Output the (x, y) coordinate of the center of the cell containing the given text.  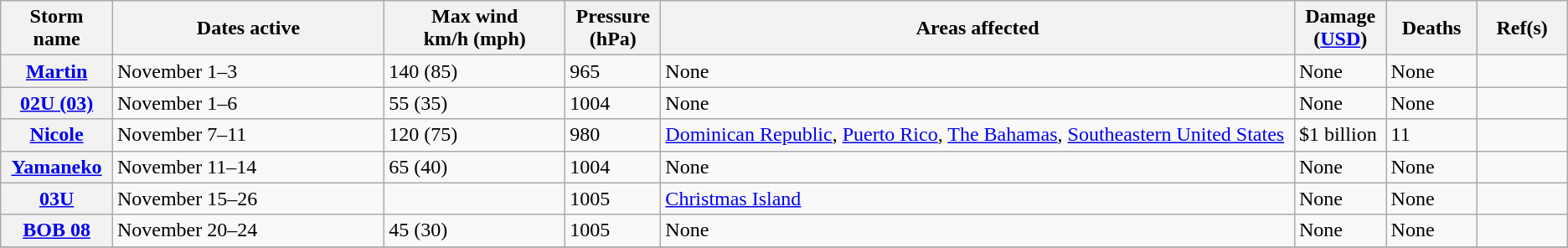
November 11–14 (248, 167)
65 (40) (475, 167)
55 (35) (475, 103)
Martin (57, 71)
Storm name (57, 28)
Ref(s) (1522, 28)
Pressure(hPa) (613, 28)
11 (1431, 135)
140 (85) (475, 71)
03U (57, 199)
November 15–26 (248, 199)
Yamaneko (57, 167)
November 20–24 (248, 230)
Areas affected (978, 28)
Christmas Island (978, 199)
45 (30) (475, 230)
Max windkm/h (mph) (475, 28)
November 7–11 (248, 135)
$1 billion (1340, 135)
120 (75) (475, 135)
Deaths (1431, 28)
November 1–3 (248, 71)
980 (613, 135)
November 1–6 (248, 103)
BOB 08 (57, 230)
Damage(USD) (1340, 28)
Nicole (57, 135)
02U (03) (57, 103)
Dates active (248, 28)
Dominican Republic, Puerto Rico, The Bahamas, Southeastern United States (978, 135)
965 (613, 71)
